Provide the (x, y) coordinate of the cell's center where the given text is located.  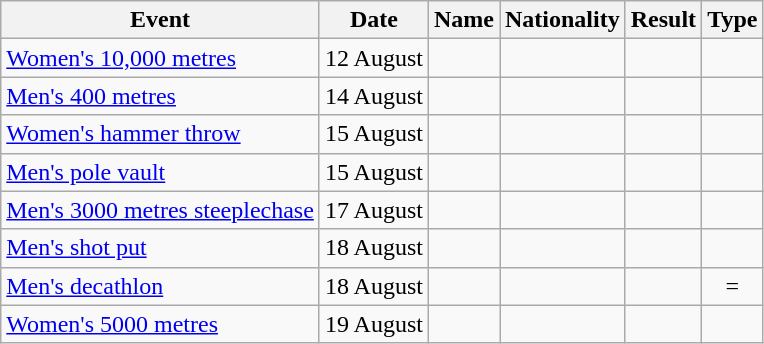
14 August (374, 96)
Event (160, 20)
Women's 10,000 metres (160, 58)
17 August (374, 210)
Name (464, 20)
Date (374, 20)
Nationality (563, 20)
12 August (374, 58)
Type (732, 20)
Result (663, 20)
Women's 5000 metres (160, 324)
19 August (374, 324)
Men's 3000 metres steeplechase (160, 210)
Men's 400 metres (160, 96)
= (732, 286)
Men's shot put (160, 248)
Men's decathlon (160, 286)
Men's pole vault (160, 172)
Women's hammer throw (160, 134)
